Output the [X, Y] coordinate of the center of the cell containing the given text.  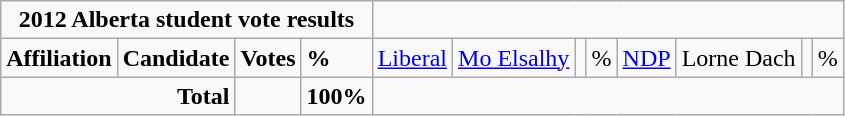
Candidate [176, 58]
Lorne Dach [738, 58]
Total [118, 96]
Affiliation [59, 58]
100% [336, 96]
Liberal [412, 58]
NDP [646, 58]
Mo Elsalhy [514, 58]
2012 Alberta student vote results [186, 20]
Votes [268, 58]
